Locate the cell with the specified text and output its [X, Y] center coordinate. 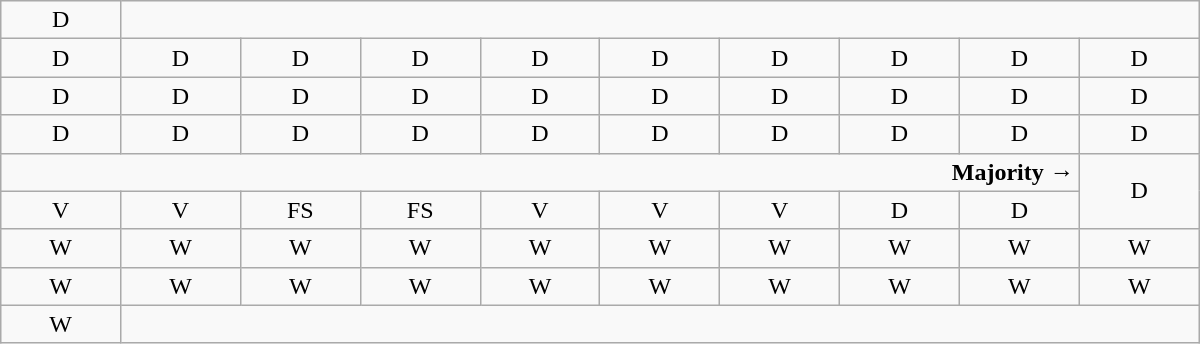
Majority → [540, 172]
